Locate the cell with the specified text and output its [x, y] center coordinate. 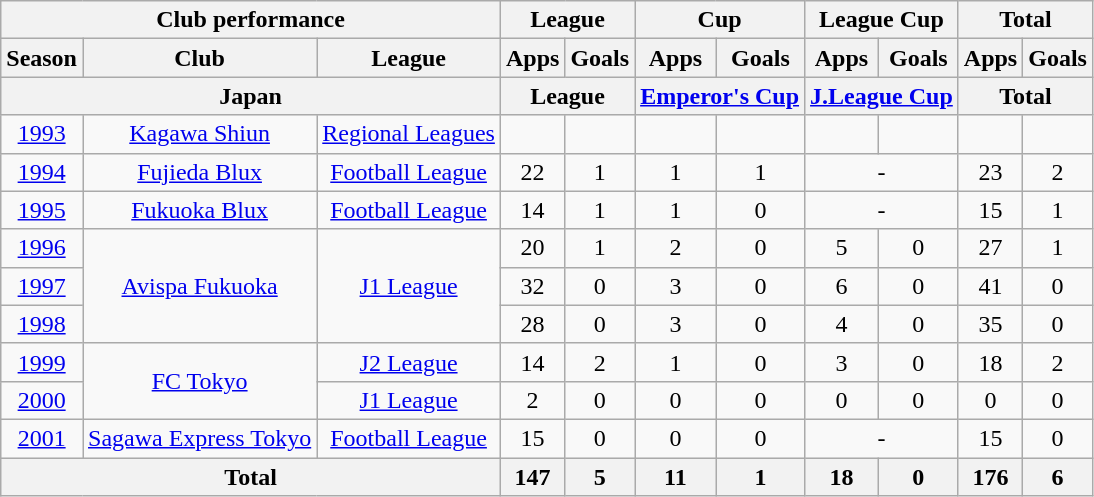
23 [990, 172]
11 [676, 477]
Emperor's Cup [720, 96]
1997 [42, 286]
2001 [42, 438]
J.League Cup [882, 96]
1995 [42, 210]
1999 [42, 362]
22 [532, 172]
176 [990, 477]
Fujieda Blux [199, 172]
2000 [42, 400]
41 [990, 286]
Club performance [251, 20]
1994 [42, 172]
Cup [720, 20]
Sagawa Express Tokyo [199, 438]
Season [42, 58]
League Cup [882, 20]
27 [990, 248]
1998 [42, 324]
J2 League [409, 362]
1996 [42, 248]
35 [990, 324]
Kagawa Shiun [199, 134]
Regional Leagues [409, 134]
28 [532, 324]
1993 [42, 134]
Club [199, 58]
4 [842, 324]
FC Tokyo [199, 381]
20 [532, 248]
32 [532, 286]
Japan [251, 96]
Fukuoka Blux [199, 210]
147 [532, 477]
Avispa Fukuoka [199, 286]
